Capture the cell that displays the provided text and extract its [x, y] central coordinate. 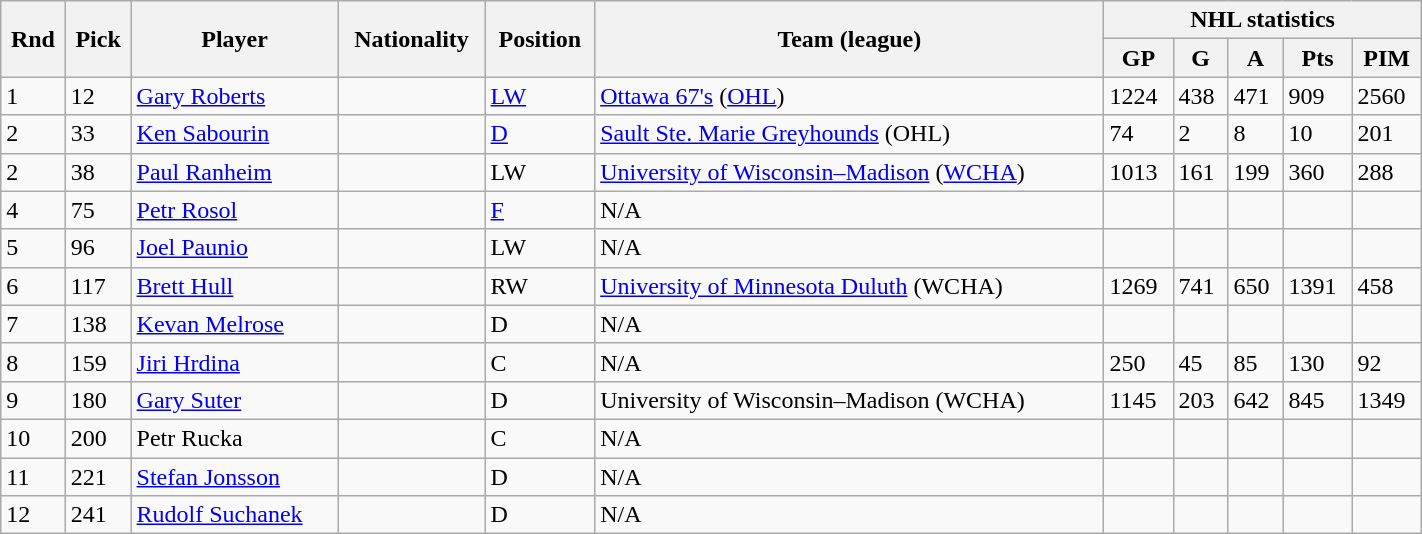
159 [98, 362]
74 [1138, 134]
Kevan Melrose [234, 324]
458 [1386, 286]
Paul Ranheim [234, 172]
Petr Rucka [234, 438]
180 [98, 400]
85 [1256, 362]
45 [1200, 362]
Position [540, 39]
7 [33, 324]
241 [98, 515]
Joel Paunio [234, 248]
161 [1200, 172]
Pick [98, 39]
250 [1138, 362]
92 [1386, 362]
845 [1318, 400]
9 [33, 400]
199 [1256, 172]
650 [1256, 286]
1013 [1138, 172]
Player [234, 39]
1224 [1138, 96]
117 [98, 286]
Stefan Jonsson [234, 477]
1 [33, 96]
F [540, 210]
NHL statistics [1262, 20]
201 [1386, 134]
Petr Rosol [234, 210]
Ottawa 67's (OHL) [850, 96]
Rnd [33, 39]
1349 [1386, 400]
Gary Roberts [234, 96]
130 [1318, 362]
360 [1318, 172]
Team (league) [850, 39]
Sault Ste. Marie Greyhounds (OHL) [850, 134]
Pts [1318, 58]
438 [1200, 96]
Nationality [412, 39]
University of Minnesota Duluth (WCHA) [850, 286]
203 [1200, 400]
Gary Suter [234, 400]
288 [1386, 172]
1145 [1138, 400]
471 [1256, 96]
4 [33, 210]
96 [98, 248]
909 [1318, 96]
Jiri Hrdina [234, 362]
RW [540, 286]
G [1200, 58]
6 [33, 286]
38 [98, 172]
Rudolf Suchanek [234, 515]
1391 [1318, 286]
PIM [1386, 58]
Ken Sabourin [234, 134]
642 [1256, 400]
2560 [1386, 96]
33 [98, 134]
Brett Hull [234, 286]
A [1256, 58]
75 [98, 210]
741 [1200, 286]
GP [1138, 58]
1269 [1138, 286]
138 [98, 324]
11 [33, 477]
221 [98, 477]
200 [98, 438]
5 [33, 248]
